Pinpoint the cell where the given text exists, returning its (X, Y) midpoint coordinate. 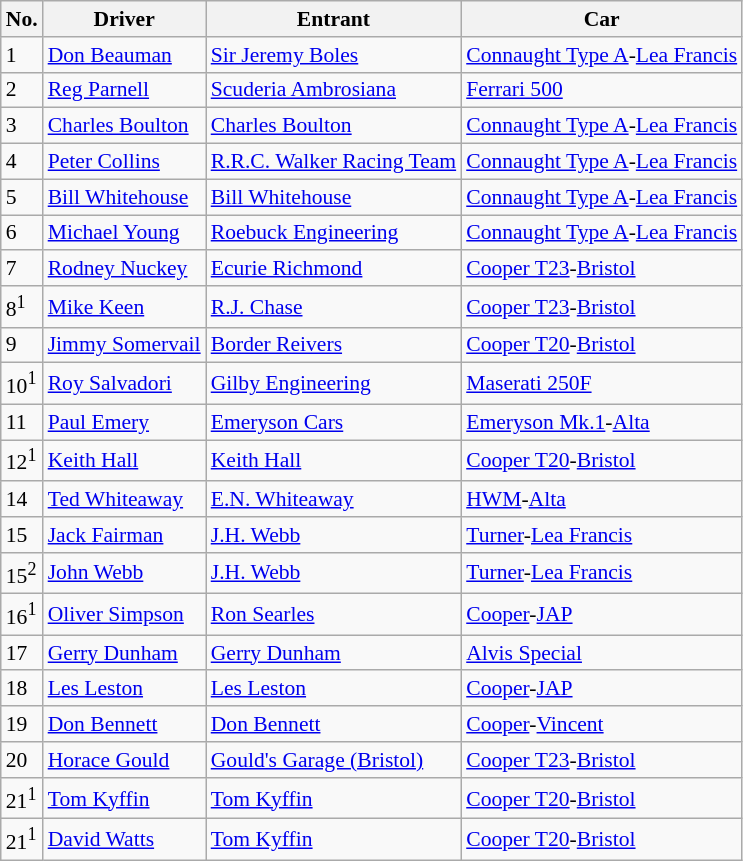
Jack Fairman (124, 535)
Gould's Garage (Bristol) (334, 760)
6 (22, 233)
Michael Young (124, 233)
Roy Salvadori (124, 384)
Ted Whiteaway (124, 499)
121 (22, 460)
81 (22, 306)
101 (22, 384)
9 (22, 345)
Border Reivers (334, 345)
Emeryson Mk.1-Alta (602, 422)
David Watts (124, 840)
R.R.C. Walker Racing Team (334, 162)
3 (22, 126)
Horace Gould (124, 760)
Reg Parnell (124, 90)
14 (22, 499)
Ferrari 500 (602, 90)
5 (22, 197)
John Webb (124, 574)
1 (22, 55)
18 (22, 689)
Roebuck Engineering (334, 233)
7 (22, 269)
Oliver Simpson (124, 614)
17 (22, 653)
Scuderia Ambrosiana (334, 90)
Rodney Nuckey (124, 269)
152 (22, 574)
Sir Jeremy Boles (334, 55)
Peter Collins (124, 162)
Gilby Engineering (334, 384)
2 (22, 90)
19 (22, 724)
No. (22, 19)
Maserati 250F (602, 384)
Mike Keen (124, 306)
11 (22, 422)
Car (602, 19)
20 (22, 760)
Ecurie Richmond (334, 269)
E.N. Whiteaway (334, 499)
Entrant (334, 19)
Cooper-Vincent (602, 724)
15 (22, 535)
4 (22, 162)
Alvis Special (602, 653)
Emeryson Cars (334, 422)
Don Beauman (124, 55)
Driver (124, 19)
Ron Searles (334, 614)
Paul Emery (124, 422)
161 (22, 614)
Jimmy Somervail (124, 345)
HWM-Alta (602, 499)
R.J. Chase (334, 306)
